Return [x, y] of the center of cell containing provided text 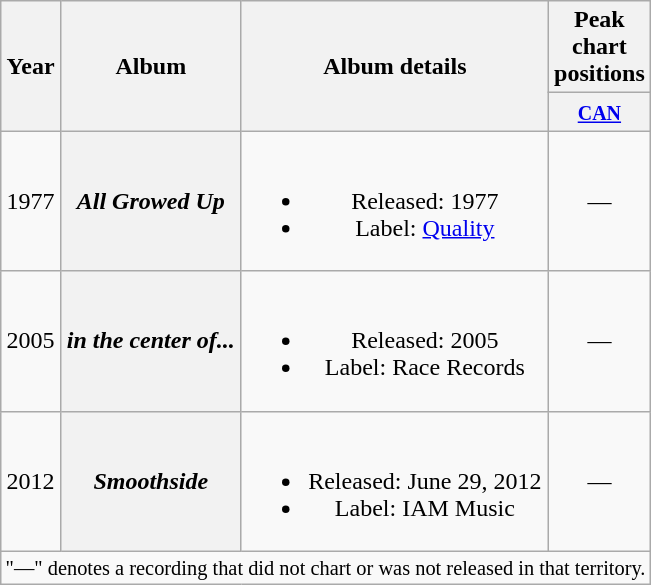
1977 [31, 201]
Album details [394, 66]
Released: 2005Label: Race Records [394, 341]
Released: June 29, 2012Label: IAM Music [394, 481]
All Growed Up [150, 201]
2005 [31, 341]
Smoothside [150, 481]
Peak chart positions [600, 47]
Album [150, 66]
in the center of... [150, 341]
Released: 1977Label: Quality [394, 201]
2012 [31, 481]
"—" denotes a recording that did not chart or was not released in that territory. [326, 568]
Year [31, 66]
CAN [600, 112]
